Locate the cell with the specified text and output its [X, Y] center coordinate. 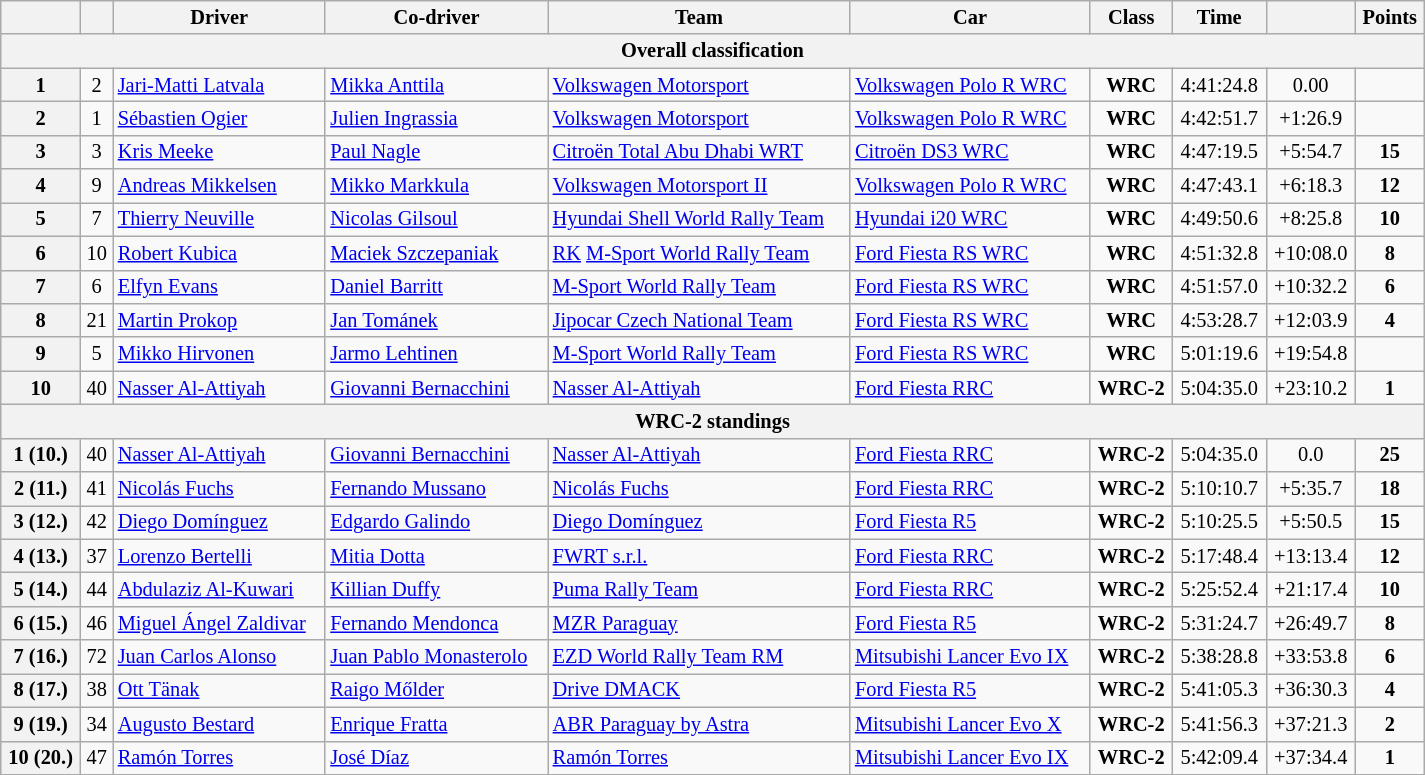
0.0 [1310, 455]
Overall classification [713, 51]
Class [1131, 17]
5:38:28.8 [1219, 657]
4:41:24.8 [1219, 85]
Fernando Mussano [436, 489]
5:10:10.7 [1219, 489]
+8:25.8 [1310, 219]
+10:32.2 [1310, 287]
4:49:50.6 [1219, 219]
Lorenzo Bertelli [220, 556]
4:42:51.7 [1219, 118]
5:41:05.3 [1219, 690]
Paul Nagle [436, 152]
4 (13.) [41, 556]
José Díaz [436, 758]
Nicolas Gilsoul [436, 219]
+37:21.3 [1310, 724]
MZR Paraguay [699, 623]
46 [97, 623]
Fernando Mendonca [436, 623]
5:01:19.6 [1219, 354]
Jari-Matti Latvala [220, 85]
Jarmo Lehtinen [436, 354]
5:41:56.3 [1219, 724]
Driver [220, 17]
Volkswagen Motorsport II [699, 186]
5 (14.) [41, 589]
47 [97, 758]
72 [97, 657]
6 (15.) [41, 623]
Mitsubishi Lancer Evo X [970, 724]
7 (16.) [41, 657]
Maciek Szczepaniak [436, 253]
+23:10.2 [1310, 388]
21 [97, 320]
Jan Tománek [436, 320]
Co-driver [436, 17]
34 [97, 724]
5:42:09.4 [1219, 758]
+12:03.9 [1310, 320]
Mikko Hirvonen [220, 354]
8 (17.) [41, 690]
Puma Rally Team [699, 589]
Drive DMACK [699, 690]
4:47:19.5 [1219, 152]
+26:49.7 [1310, 623]
37 [97, 556]
Edgardo Galindo [436, 522]
Thierry Neuville [220, 219]
42 [97, 522]
+6:18.3 [1310, 186]
41 [97, 489]
4:47:43.1 [1219, 186]
+1:26.9 [1310, 118]
Team [699, 17]
18 [1390, 489]
FWRT s.r.l. [699, 556]
Augusto Bestard [220, 724]
Abdulaziz Al-Kuwari [220, 589]
+33:53.8 [1310, 657]
Car [970, 17]
38 [97, 690]
Andreas Mikkelsen [220, 186]
5:17:48.4 [1219, 556]
10 (20.) [41, 758]
Hyundai i20 WRC [970, 219]
+10:08.0 [1310, 253]
9 (19.) [41, 724]
+5:54.7 [1310, 152]
Ott Tänak [220, 690]
Juan Carlos Alonso [220, 657]
Mikko Markkula [436, 186]
Enrique Fratta [436, 724]
Mikka Anttila [436, 85]
4:51:57.0 [1219, 287]
2 (11.) [41, 489]
Citroën DS3 WRC [970, 152]
Time [1219, 17]
5:10:25.5 [1219, 522]
EZD World Rally Team RM [699, 657]
4:53:28.7 [1219, 320]
Sébastien Ogier [220, 118]
5:31:24.7 [1219, 623]
Robert Kubica [220, 253]
5:25:52.4 [1219, 589]
4:51:32.8 [1219, 253]
+13:13.4 [1310, 556]
Miguel Ángel Zaldivar [220, 623]
+5:35.7 [1310, 489]
Killian Duffy [436, 589]
+36:30.3 [1310, 690]
RK M-Sport World Rally Team [699, 253]
WRC-2 standings [713, 421]
+37:34.4 [1310, 758]
Elfyn Evans [220, 287]
3 (12.) [41, 522]
Juan Pablo Monasterolo [436, 657]
+5:50.5 [1310, 522]
Raigo Mőlder [436, 690]
44 [97, 589]
+19:54.8 [1310, 354]
Julien Ingrassia [436, 118]
ABR Paraguay by Astra [699, 724]
Points [1390, 17]
Jipocar Czech National Team [699, 320]
Daniel Barritt [436, 287]
25 [1390, 455]
1 (10.) [41, 455]
Citroën Total Abu Dhabi WRT [699, 152]
+21:17.4 [1310, 589]
Kris Meeke [220, 152]
Hyundai Shell World Rally Team [699, 219]
Martin Prokop [220, 320]
0.00 [1310, 85]
Mitia Dotta [436, 556]
